Extract the [X, Y] coordinate from the center of the cell holding the provided text.  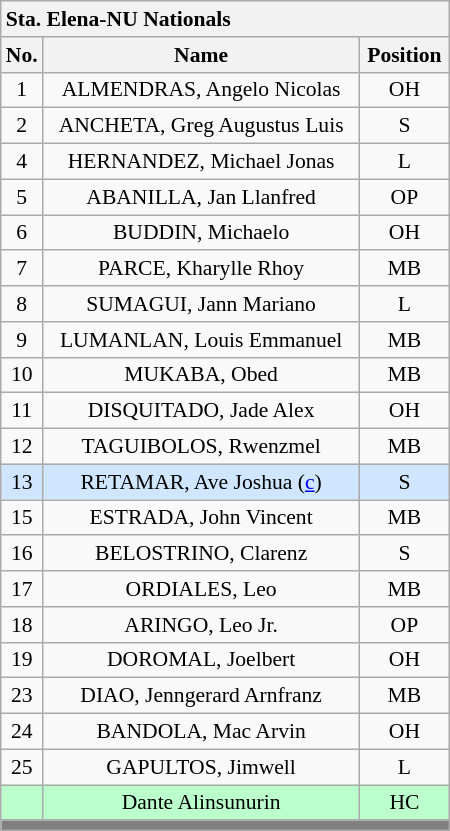
23 [22, 696]
13 [22, 482]
Name [202, 55]
LUMANLAN, Louis Emmanuel [202, 340]
DIAO, Jenngerard Arnfranz [202, 696]
12 [22, 447]
RETAMAR, Ave Joshua (c) [202, 482]
HC [405, 803]
6 [22, 233]
25 [22, 767]
TAGUIBOLOS, Rwenzmel [202, 447]
BUDDIN, Michaelo [202, 233]
11 [22, 411]
HERNANDEZ, Michael Jonas [202, 162]
18 [22, 625]
9 [22, 340]
ANCHETA, Greg Augustus Luis [202, 126]
Position [405, 55]
DOROMAL, Joelbert [202, 660]
16 [22, 554]
10 [22, 375]
24 [22, 732]
ORDIALES, Leo [202, 589]
7 [22, 269]
ABANILLA, Jan Llanfred [202, 197]
PARCE, Kharylle Rhoy [202, 269]
BANDOLA, Mac Arvin [202, 732]
No. [22, 55]
ALMENDRAS, Angelo Nicolas [202, 90]
4 [22, 162]
SUMAGUI, Jann Mariano [202, 304]
15 [22, 518]
17 [22, 589]
BELOSTRINO, Clarenz [202, 554]
Sta. Elena-NU Nationals [225, 19]
1 [22, 90]
2 [22, 126]
8 [22, 304]
MUKABA, Obed [202, 375]
ESTRADA, John Vincent [202, 518]
Dante Alinsunurin [202, 803]
19 [22, 660]
DISQUITADO, Jade Alex [202, 411]
5 [22, 197]
GAPULTOS, Jimwell [202, 767]
ARINGO, Leo Jr. [202, 625]
